Pinpoint the cell where the given text exists, returning its [X, Y] midpoint coordinate. 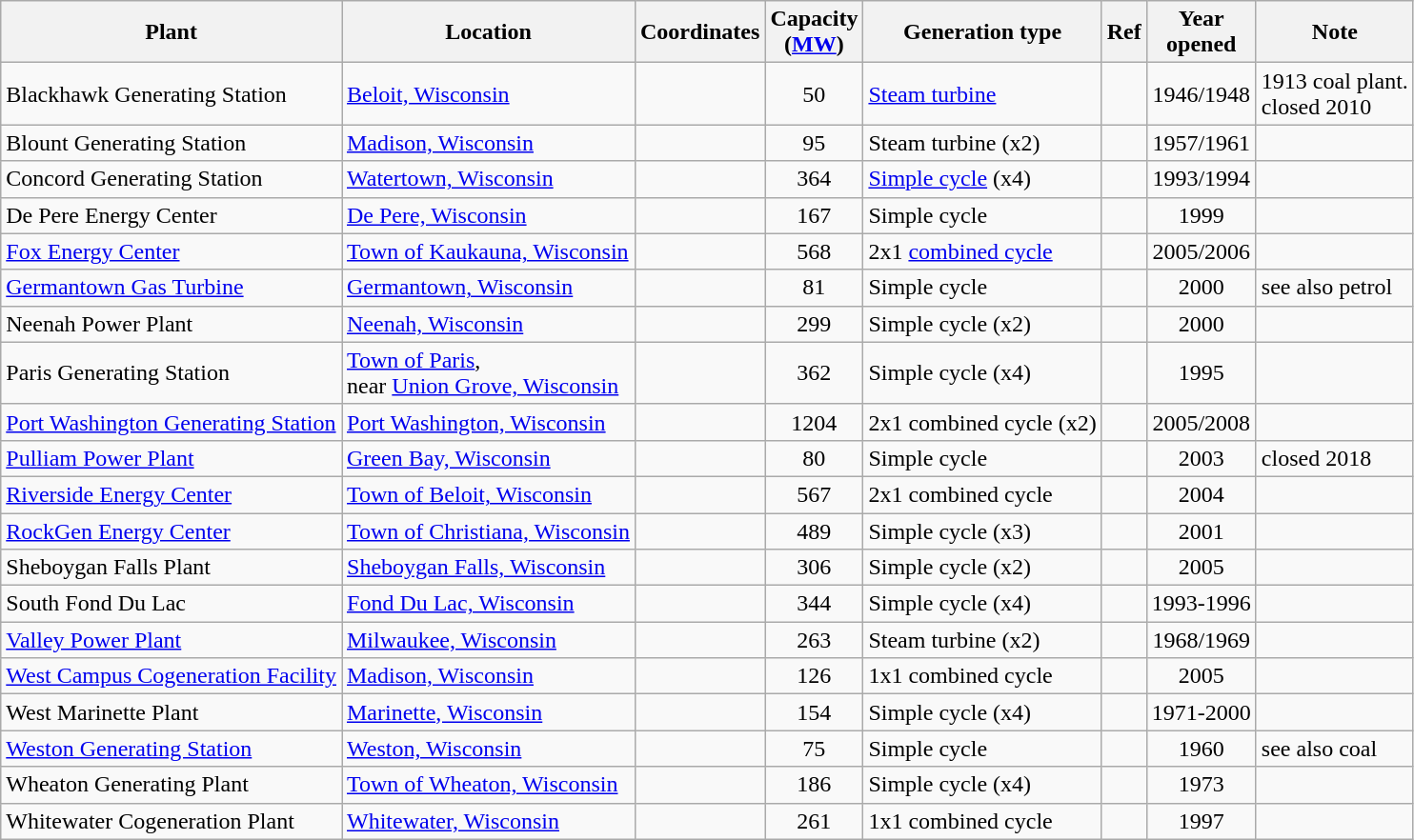
South Fond Du Lac [172, 604]
1960 [1201, 749]
1204 [814, 422]
Location [488, 32]
Pulliam Power Plant [172, 458]
Weston, Wisconsin [488, 749]
Town of Kaukauna, Wisconsin [488, 251]
Port Washington, Wisconsin [488, 422]
see also petrol [1334, 288]
Germantown Gas Turbine [172, 288]
Coordinates [699, 32]
1957/1961 [1201, 143]
126 [814, 676]
Town of Christiana, Wisconsin [488, 530]
Plant [172, 32]
Fox Energy Center [172, 251]
2003 [1201, 458]
Paris Generating Station [172, 373]
167 [814, 215]
2005/2006 [1201, 251]
Neenah, Wisconsin [488, 324]
1973 [1201, 785]
Ref [1124, 32]
489 [814, 530]
Generation type [982, 32]
2004 [1201, 494]
362 [814, 373]
closed 2018 [1334, 458]
Watertown, Wisconsin [488, 179]
1997 [1201, 821]
1995 [1201, 373]
1993-1996 [1201, 604]
Riverside Energy Center [172, 494]
95 [814, 143]
Concord Generating Station [172, 179]
Fond Du Lac, Wisconsin [488, 604]
186 [814, 785]
50 [814, 93]
Green Bay, Wisconsin [488, 458]
Simple cycle (x3) [982, 530]
Town of Wheaton, Wisconsin [488, 785]
Marinette, Wisconsin [488, 712]
Yearopened [1201, 32]
344 [814, 604]
Wheaton Generating Plant [172, 785]
1946/1948 [1201, 93]
261 [814, 821]
1999 [1201, 215]
1971-2000 [1201, 712]
Germantown, Wisconsin [488, 288]
Note [1334, 32]
1968/1969 [1201, 640]
299 [814, 324]
Capacity(MW) [814, 32]
Beloit, Wisconsin [488, 93]
RockGen Energy Center [172, 530]
Steam turbine [982, 93]
West Marinette Plant [172, 712]
Port Washington Generating Station [172, 422]
263 [814, 640]
567 [814, 494]
81 [814, 288]
Whitewater, Wisconsin [488, 821]
364 [814, 179]
Milwaukee, Wisconsin [488, 640]
154 [814, 712]
Sheboygan Falls Plant [172, 568]
2001 [1201, 530]
Weston Generating Station [172, 749]
1993/1994 [1201, 179]
Whitewater Cogeneration Plant [172, 821]
West Campus Cogeneration Facility [172, 676]
Town of Beloit, Wisconsin [488, 494]
De Pere, Wisconsin [488, 215]
75 [814, 749]
Blount Generating Station [172, 143]
306 [814, 568]
80 [814, 458]
De Pere Energy Center [172, 215]
2005/2008 [1201, 422]
Blackhawk Generating Station [172, 93]
Sheboygan Falls, Wisconsin [488, 568]
568 [814, 251]
Valley Power Plant [172, 640]
2x1 combined cycle (x2) [982, 422]
1913 coal plant.closed 2010 [1334, 93]
see also coal [1334, 749]
Neenah Power Plant [172, 324]
Town of Paris,near Union Grove, Wisconsin [488, 373]
